Search for the cell housing the specified text and yield its (X, Y) center coordinate. 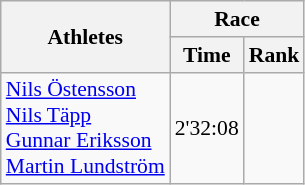
Race (238, 19)
Nils ÖstenssonNils TäppGunnar ErikssonMartin Lundström (86, 128)
Rank (274, 55)
Time (207, 55)
2'32:08 (207, 128)
Athletes (86, 36)
